For the text-containing cell, return its midpoint in (X, Y) coordinate format. 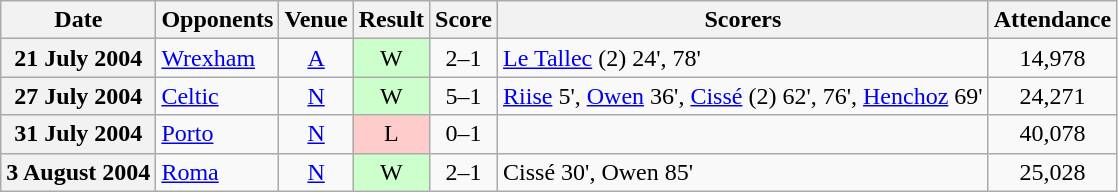
Porto (218, 134)
24,271 (1052, 96)
14,978 (1052, 58)
L (391, 134)
A (316, 58)
31 July 2004 (78, 134)
Wrexham (218, 58)
Celtic (218, 96)
Cissé 30', Owen 85' (744, 172)
21 July 2004 (78, 58)
Riise 5', Owen 36', Cissé (2) 62', 76', Henchoz 69' (744, 96)
Venue (316, 20)
Scorers (744, 20)
Attendance (1052, 20)
27 July 2004 (78, 96)
40,078 (1052, 134)
Score (464, 20)
Roma (218, 172)
0–1 (464, 134)
25,028 (1052, 172)
Result (391, 20)
Opponents (218, 20)
Le Tallec (2) 24', 78' (744, 58)
Date (78, 20)
3 August 2004 (78, 172)
5–1 (464, 96)
